For the text-containing cell, return its midpoint in (X, Y) coordinate format. 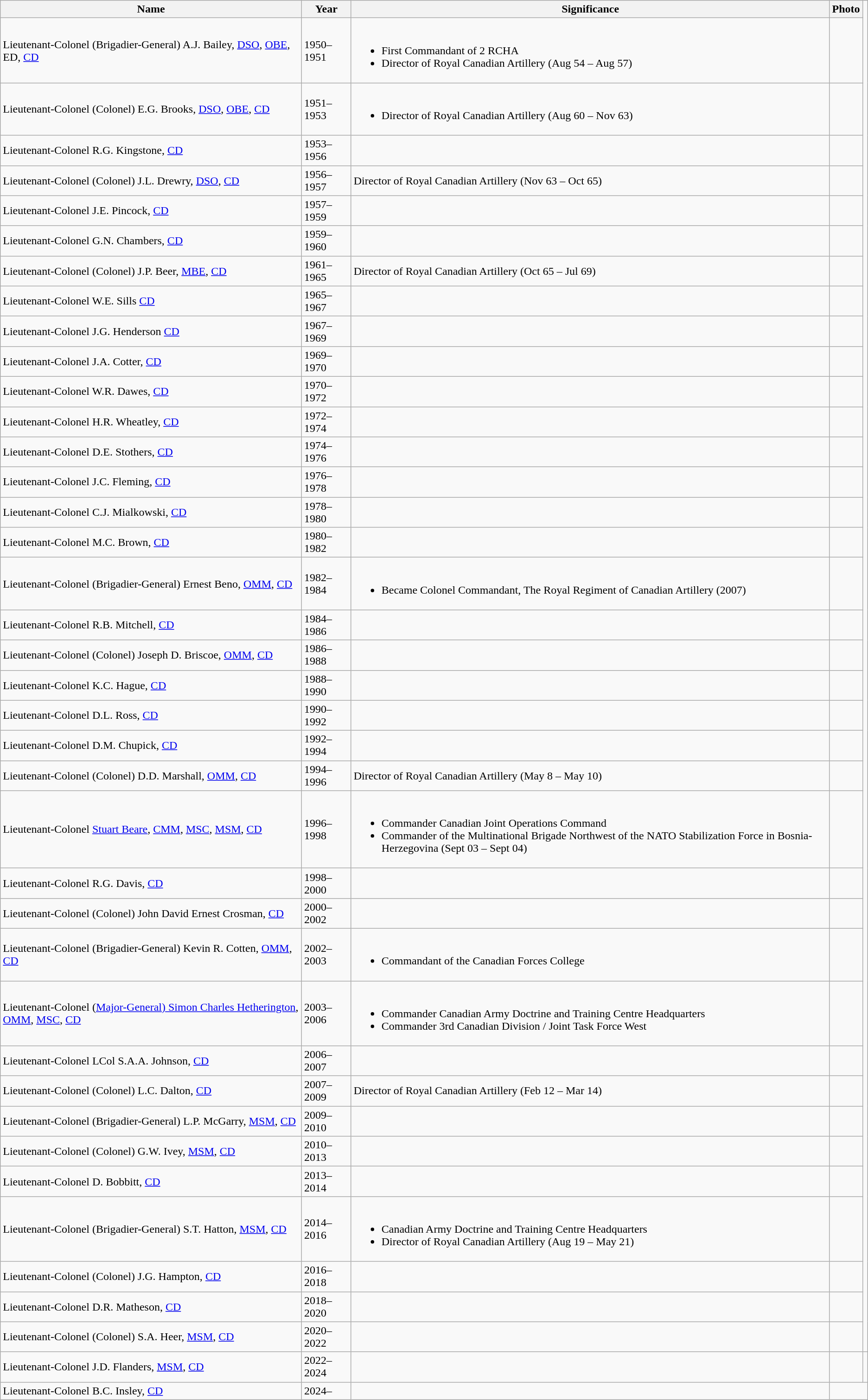
1976–1978 (326, 482)
1990–1992 (326, 716)
1970–1972 (326, 391)
2022–2024 (326, 1367)
1978–1980 (326, 513)
Commander Canadian Army Doctrine and Training Centre HeadquartersCommander 3rd Canadian Division / Joint Task Force West (590, 1013)
Canadian Army Doctrine and Training Centre HeadquartersDirector of Royal Canadian Artillery (Aug 19 – May 21) (590, 1229)
1969–1970 (326, 361)
1972–1974 (326, 422)
Lieutenant-Colonel W.R. Dawes, CD (151, 391)
Lieutenant-Colonel G.N. Chambers, CD (151, 241)
Lieutenant-Colonel Stuart Beare, CMM, MSC, MSM, CD (151, 830)
Lieutenant-Colonel D.E. Stothers, CD (151, 452)
Lieutenant-Colonel (Colonel) John David Ernest Crosman, CD (151, 913)
Photo (846, 9)
Lieutenant-Colonel (Brigadier-General) L.P. McGarry, MSM, CD (151, 1121)
Lieutenant-Colonel (Brigadier-General) A.J. Bailey, DSO, OBE, ED, CD (151, 51)
Lieutenant-Colonel J.C. Fleming, CD (151, 482)
Lieutenant-Colonel (Brigadier-General) S.T. Hatton, MSM, CD (151, 1229)
2014–2016 (326, 1229)
Lieutenant-Colonel B.C. Insley, CD (151, 1391)
Became Colonel Commandant, The Royal Regiment of Canadian Artillery (2007) (590, 584)
1980–1982 (326, 542)
1998–2000 (326, 883)
1956–1957 (326, 181)
Lieutenant-Colonel (Brigadier-General) Kevin R. Cotten, OMM, CD (151, 955)
1974–1976 (326, 452)
1957–1959 (326, 210)
Significance (590, 9)
Director of Royal Canadian Artillery (May 8 – May 10) (590, 776)
2016–2018 (326, 1276)
1982–1984 (326, 584)
1984–1986 (326, 625)
Lieutenant-Colonel (Colonel) L.C. Dalton, CD (151, 1091)
Director of Royal Canadian Artillery (Nov 63 – Oct 65) (590, 181)
1965–1967 (326, 301)
1992–1994 (326, 745)
2002–2003 (326, 955)
1988–1990 (326, 685)
Lieutenant-Colonel (Colonel) J.G. Hampton, CD (151, 1276)
Lieutenant-Colonel (Colonel) G.W. Ivey, MSM, CD (151, 1151)
Year (326, 9)
2003–2006 (326, 1013)
Lieutenant-Colonel J.G. Henderson CD (151, 331)
Lieutenant-Colonel D.L. Ross, CD (151, 716)
Lieutenant-Colonel R.G. Kingstone, CD (151, 150)
1994–1996 (326, 776)
2018–2020 (326, 1307)
1951–1953 (326, 109)
Lieutenant-Colonel K.C. Hague, CD (151, 685)
Lieutenant-Colonel H.R. Wheatley, CD (151, 422)
Lieutenant-Colonel (Colonel) E.G. Brooks, DSO, OBE, CD (151, 109)
Commandant of the Canadian Forces College (590, 955)
1961–1965 (326, 271)
Lieutenant-Colonel J.A. Cotter, CD (151, 361)
First Commandant of 2 RCHADirector of Royal Canadian Artillery (Aug 54 – Aug 57) (590, 51)
2024– (326, 1391)
Lieutenant-Colonel (Colonel) Joseph D. Briscoe, OMM, CD (151, 655)
Lieutenant-Colonel (Colonel) D.D. Marshall, OMM, CD (151, 776)
2013–2014 (326, 1182)
1959–1960 (326, 241)
Lieutenant-Colonel (Colonel) J.L. Drewry, DSO, CD (151, 181)
Lieutenant-Colonel J.E. Pincock, CD (151, 210)
2010–2013 (326, 1151)
1996–1998 (326, 830)
Director of Royal Canadian Artillery (Aug 60 – Nov 63) (590, 109)
Lieutenant-Colonel (Colonel) J.P. Beer, MBE, CD (151, 271)
Lieutenant-Colonel M.C. Brown, CD (151, 542)
Lieutenant-Colonel (Brigadier-General) Ernest Beno, OMM, CD (151, 584)
Lieutenant-Colonel D. Bobbitt, CD (151, 1182)
Lieutenant-Colonel D.R. Matheson, CD (151, 1307)
2006–2007 (326, 1061)
Director of Royal Canadian Artillery (Oct 65 – Jul 69) (590, 271)
Lieutenant-Colonel LCol S.A.A. Johnson, CD (151, 1061)
Lieutenant-Colonel R.B. Mitchell, CD (151, 625)
Lieutenant-Colonel J.D. Flanders, MSM, CD (151, 1367)
2007–2009 (326, 1091)
Lieutenant-Colonel R.G. Davis, CD (151, 883)
Lieutenant-Colonel (Major-General) Simon Charles Hetherington, OMM, MSC, CD (151, 1013)
2000–2002 (326, 913)
Lieutenant-Colonel (Colonel) S.A. Heer, MSM, CD (151, 1337)
Director of Royal Canadian Artillery (Feb 12 – Mar 14) (590, 1091)
1953–1956 (326, 150)
Lieutenant-Colonel D.M. Chupick, CD (151, 745)
Name (151, 9)
Lieutenant-Colonel W.E. Sills CD (151, 301)
1950–1951 (326, 51)
1986–1988 (326, 655)
2020–2022 (326, 1337)
Lieutenant-Colonel C.J. Mialkowski, CD (151, 513)
1967–1969 (326, 331)
2009–2010 (326, 1121)
